Extract the [x, y] coordinate from the center of the cell holding the provided text.  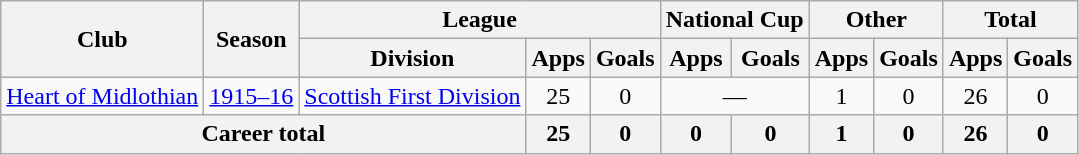
Club [102, 39]
Division [412, 58]
Heart of Midlothian [102, 96]
Career total [264, 134]
1915–16 [252, 96]
League [480, 20]
National Cup [734, 20]
Scottish First Division [412, 96]
— [734, 96]
Other [876, 20]
Season [252, 39]
Total [1010, 20]
